Determine the (X, Y) coordinate at the center of the cell enclosing the given text.  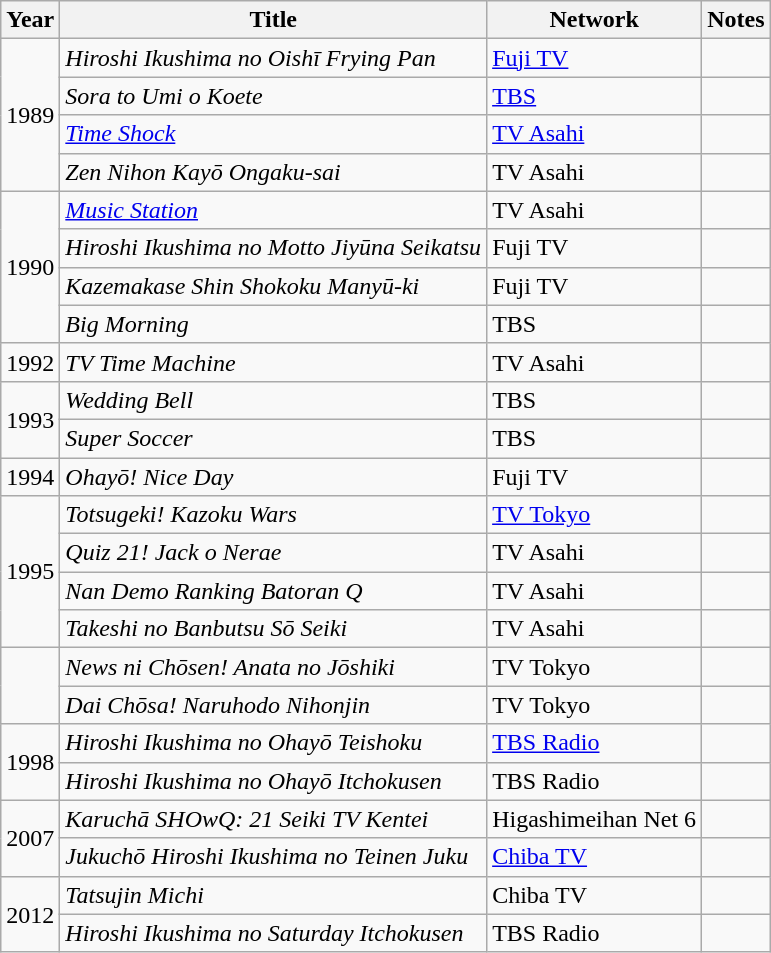
Jukuchō Hiroshi Ikushima no Teinen Juku (274, 857)
1989 (30, 115)
1994 (30, 477)
Hiroshi Ikushima no Ohayō Teishoku (274, 743)
Hiroshi Ikushima no Ohayō Itchokusen (274, 781)
Hiroshi Ikushima no Saturday Itchokusen (274, 933)
Tatsujin Michi (274, 895)
1995 (30, 572)
Super Soccer (274, 438)
2012 (30, 914)
1992 (30, 362)
2007 (30, 838)
News ni Chōsen! Anata no Jōshiki (274, 667)
Hiroshi Ikushima no Oishī Frying Pan (274, 58)
Music Station (274, 210)
Notes (736, 20)
1998 (30, 762)
Kazemakase Shin Shokoku Manyū-ki (274, 286)
Takeshi no Banbutsu Sō Seiki (274, 629)
Year (30, 20)
Quiz 21! Jack o Nerae (274, 553)
Dai Chōsa! Naruhodo Nihonjin (274, 705)
Title (274, 20)
TV Time Machine (274, 362)
Totsugeki! Kazoku Wars (274, 515)
Ohayō! Nice Day (274, 477)
Big Morning (274, 324)
Time Shock (274, 134)
Zen Nihon Kayō Ongaku-sai (274, 172)
Nan Demo Ranking Batoran Q (274, 591)
Hiroshi Ikushima no Motto Jiyūna Seikatsu (274, 248)
1993 (30, 419)
Sora to Umi o Koete (274, 96)
Higashimeihan Net 6 (594, 819)
Karuchā SHOwQ: 21 Seiki TV Kentei (274, 819)
1990 (30, 267)
Wedding Bell (274, 400)
Network (594, 20)
